Identify which cell holds the provided text, then report its [X, Y] central coordinate. 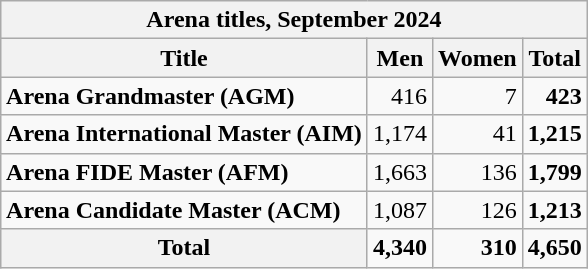
7 [477, 96]
1,174 [400, 134]
Title [184, 58]
1,087 [400, 210]
4,650 [554, 248]
Arena titles, September 2024 [294, 20]
126 [477, 210]
Men [400, 58]
41 [477, 134]
Arena Grandmaster (AGM) [184, 96]
Arena FIDE Master (AFM) [184, 172]
1,663 [400, 172]
423 [554, 96]
Women [477, 58]
136 [477, 172]
Arena International Master (AIM) [184, 134]
416 [400, 96]
1,799 [554, 172]
4,340 [400, 248]
Arena Candidate Master (ACM) [184, 210]
1,213 [554, 210]
1,215 [554, 134]
310 [477, 248]
